Scan for the cell matching the given text and deliver its (x, y) coordinate at center. 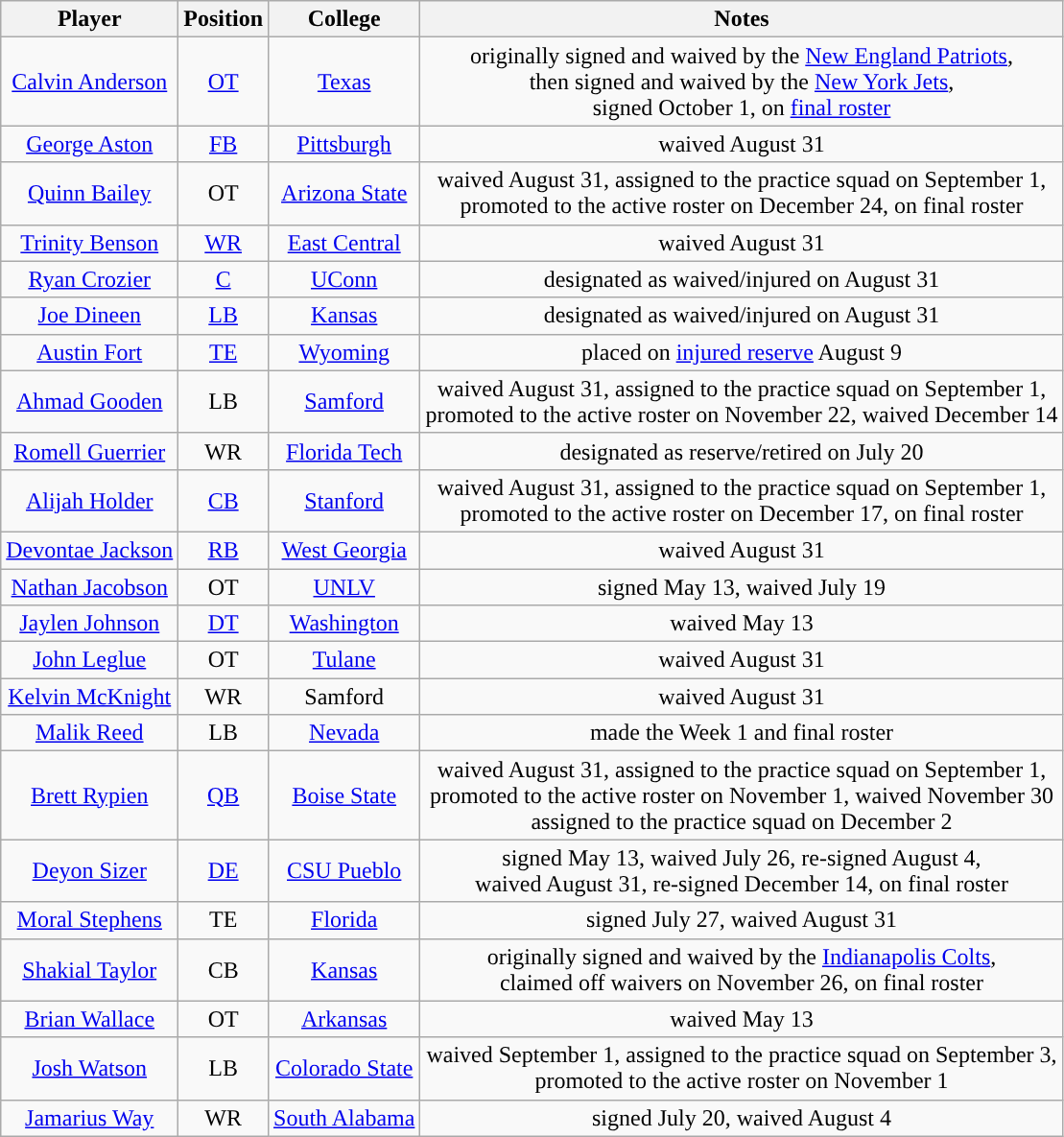
Malik Reed (90, 733)
made the Week 1 and final roster (742, 733)
Notes (742, 19)
Quinn Bailey (90, 194)
Moral Stephens (90, 920)
waived August 31, assigned to the practice squad on September 1, promoted to the active roster on December 17, on final roster (742, 501)
George Aston (90, 144)
Calvin Anderson (90, 82)
UNLV (344, 586)
Jamarius Way (90, 1118)
Nevada (344, 733)
Florida Tech (344, 451)
Devontae Jackson (90, 550)
Trinity Benson (90, 243)
Washington (344, 624)
Boise State (344, 795)
CSU Pueblo (344, 871)
Florida (344, 920)
Arizona State (344, 194)
waived August 31, assigned to the practice squad on September 1,promoted to the active roster on November 22, waived December 14 (742, 401)
Jaylen Johnson (90, 624)
Colorado State (344, 1069)
Position (224, 19)
Deyon Sizer (90, 871)
designated as reserve/retired on July 20 (742, 451)
College (344, 19)
UConn (344, 279)
signed July 27, waived August 31 (742, 920)
Nathan Jacobson (90, 586)
Brett Rypien (90, 795)
West Georgia (344, 550)
Brian Wallace (90, 1019)
Ahmad Gooden (90, 401)
Shakial Taylor (90, 969)
FB (224, 144)
Stanford (344, 501)
signed May 13, waived July 26, re-signed August 4,waived August 31, re-signed December 14, on final roster (742, 871)
Romell Guerrier (90, 451)
originally signed and waived by the New England Patriots,then signed and waived by the New York Jets,signed October 1, on final roster (742, 82)
South Alabama (344, 1118)
QB (224, 795)
Arkansas (344, 1019)
John Leglue (90, 660)
Tulane (344, 660)
signed July 20, waived August 4 (742, 1118)
Austin Fort (90, 352)
C (224, 279)
Player (90, 19)
Texas (344, 82)
Kelvin McKnight (90, 697)
DE (224, 871)
Ryan Crozier (90, 279)
signed May 13, waived July 19 (742, 586)
originally signed and waived by the Indianapolis Colts,claimed off waivers on November 26, on final roster (742, 969)
placed on injured reserve August 9 (742, 352)
Joe Dineen (90, 316)
Alijah Holder (90, 501)
DT (224, 624)
Pittsburgh (344, 144)
Wyoming (344, 352)
waived August 31, assigned to the practice squad on September 1,promoted to the active roster on December 24, on final roster (742, 194)
RB (224, 550)
East Central (344, 243)
waived September 1, assigned to the practice squad on September 3,promoted to the active roster on November 1 (742, 1069)
Josh Watson (90, 1069)
